Provide the [x, y] coordinate of the cell's center where the given text is located.  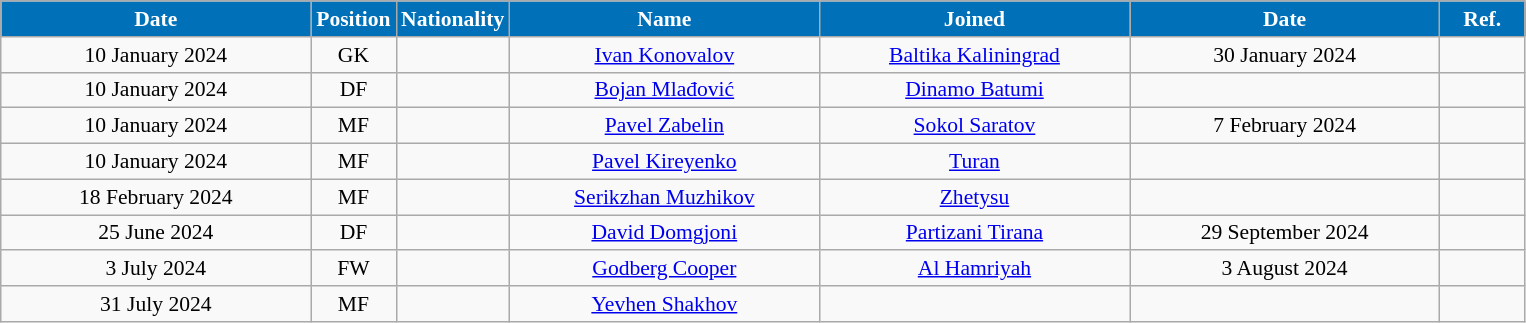
Position [354, 19]
Serikzhan Muzhikov [664, 197]
GK [354, 55]
Baltika Kaliningrad [974, 55]
18 February 2024 [156, 197]
25 June 2024 [156, 233]
Partizani Tirana [974, 233]
Godberg Cooper [664, 269]
Yevhen Shakhov [664, 304]
Name [664, 19]
30 January 2024 [1285, 55]
David Domgjoni [664, 233]
Pavel Kireyenko [664, 162]
3 July 2024 [156, 269]
29 September 2024 [1285, 233]
Bojan Mlađović [664, 90]
Sokol Saratov [974, 126]
Al Hamriyah [974, 269]
Joined [974, 19]
Pavel Zabelin [664, 126]
3 August 2024 [1285, 269]
Nationality [452, 19]
31 July 2024 [156, 304]
Zhetysu [974, 197]
7 February 2024 [1285, 126]
Ref. [1482, 19]
Ivan Konovalov [664, 55]
FW [354, 269]
Dinamo Batumi [974, 90]
Turan [974, 162]
